Search for the cell housing the specified text and yield its [x, y] center coordinate. 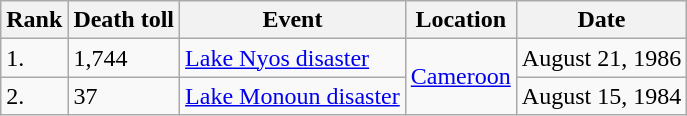
Event [293, 20]
August 15, 1984 [601, 96]
2. [34, 96]
1. [34, 58]
Rank [34, 20]
37 [124, 96]
Lake Nyos disaster [293, 58]
Cameroon [460, 77]
1,744 [124, 58]
August 21, 1986 [601, 58]
Lake Monoun disaster [293, 96]
Location [460, 20]
Death toll [124, 20]
Date [601, 20]
